Identify which cell holds the provided text, then report its (X, Y) central coordinate. 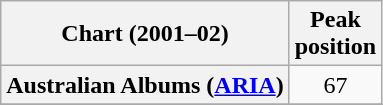
Peak position (335, 34)
Australian Albums (ARIA) (145, 85)
67 (335, 85)
Chart (2001–02) (145, 34)
